Return (X, Y) of the center of cell containing provided text 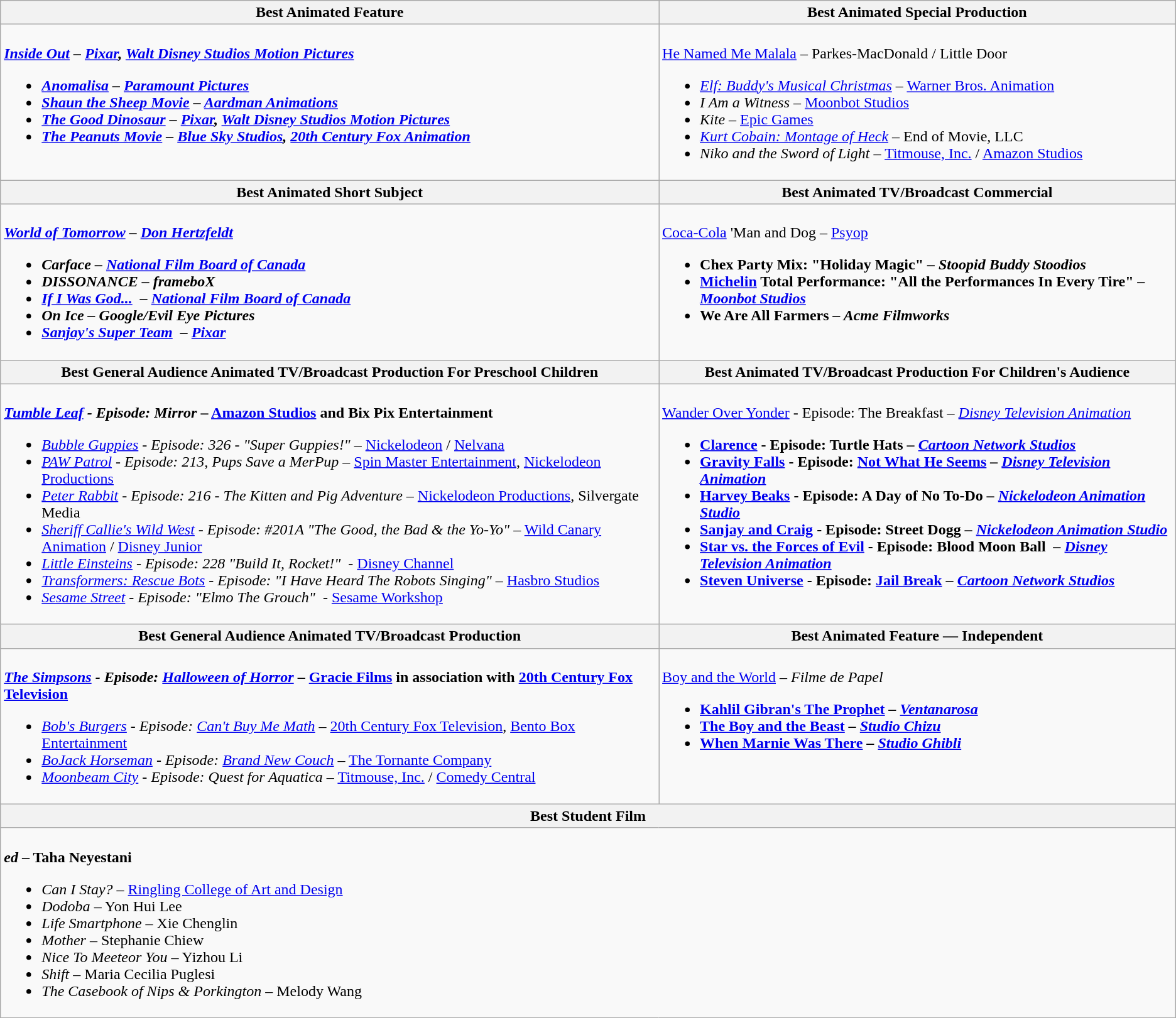
Best Student Film (588, 816)
Best Animated Special Production (917, 13)
Best Animated Short Subject (330, 192)
Best General Audience Animated TV/Broadcast Production For Preschool Children (330, 372)
Best Animated Feature — Independent (917, 636)
Best General Audience Animated TV/Broadcast Production (330, 636)
Boy and the World – Filme de PapelKahlil Gibran's The Prophet – VentanarosaThe Boy and the Beast – Studio ChizuWhen Marnie Was There – Studio Ghibli (917, 726)
Best Animated TV/Broadcast Production For Children's Audience (917, 372)
Best Animated Feature (330, 13)
Best Animated TV/Broadcast Commercial (917, 192)
